Output the [x, y] coordinate of the center of the cell containing the given text.  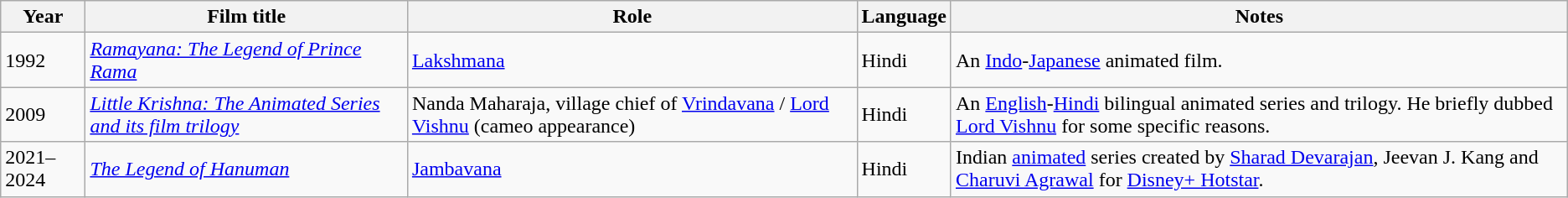
Notes [1259, 17]
Indian animated series created by Sharad Devarajan, Jeevan J. Kang and Charuvi Agrawal for Disney+ Hotstar. [1259, 169]
1992 [44, 60]
Jambavana [632, 169]
Role [632, 17]
Language [904, 17]
2009 [44, 114]
Little Krishna: The Animated Series and its film trilogy [246, 114]
Ramayana: The Legend of Prince Rama [246, 60]
The Legend of Hanuman [246, 169]
Lakshmana [632, 60]
2021–2024 [44, 169]
An English-Hindi bilingual animated series and trilogy. He briefly dubbed Lord Vishnu for some specific reasons. [1259, 114]
Film title [246, 17]
Year [44, 17]
Nanda Maharaja, village chief of Vrindavana / Lord Vishnu (cameo appearance) [632, 114]
An Indo-Japanese animated film. [1259, 60]
